From the cell containing the given text, extract its center point as (x, y) coordinate. 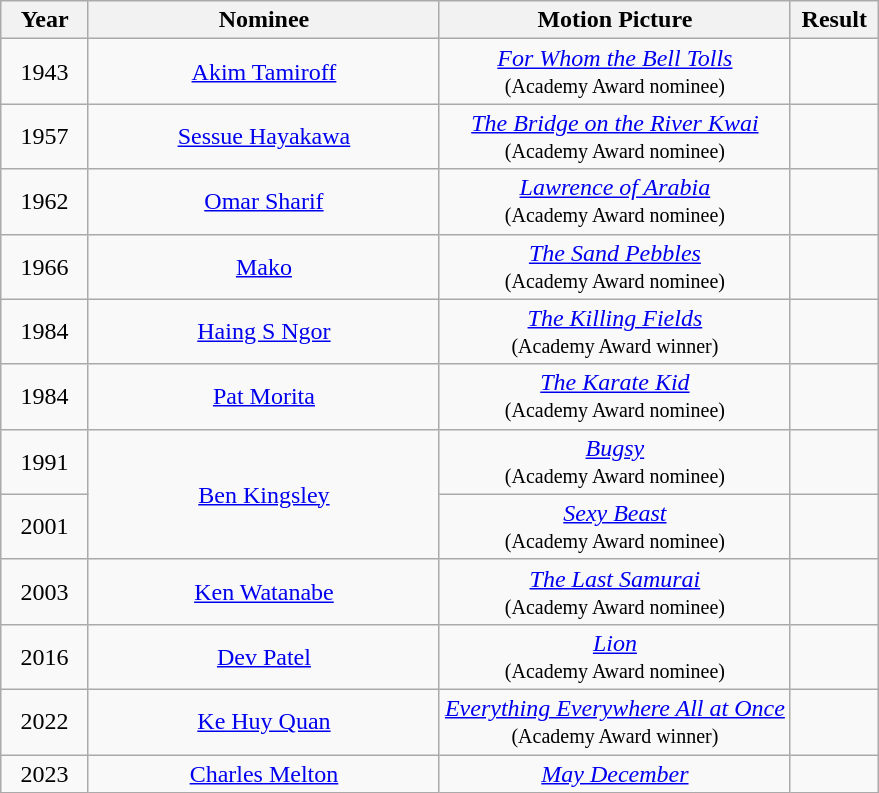
Pat Morita (264, 396)
Mako (264, 266)
Sexy Beast(Academy Award nominee) (614, 526)
The Killing Fields(Academy Award winner) (614, 332)
Nominee (264, 20)
1957 (45, 136)
For Whom the Bell Tolls(Academy Award nominee) (614, 72)
Lion(Academy Award nominee) (614, 656)
Akim Tamiroff (264, 72)
Result (834, 20)
Sessue Hayakawa (264, 136)
The Sand Pebbles(Academy Award nominee) (614, 266)
1966 (45, 266)
Ke Huy Quan (264, 722)
Charles Melton (264, 773)
Ken Watanabe (264, 592)
Ben Kingsley (264, 494)
Year (45, 20)
2022 (45, 722)
May December (614, 773)
Dev Patel (264, 656)
1991 (45, 462)
Lawrence of Arabia(Academy Award nominee) (614, 202)
The Karate Kid(Academy Award nominee) (614, 396)
2003 (45, 592)
1962 (45, 202)
The Bridge on the River Kwai(Academy Award nominee) (614, 136)
Everything Everywhere All at Once(Academy Award winner) (614, 722)
Bugsy(Academy Award nominee) (614, 462)
1943 (45, 72)
Haing S Ngor (264, 332)
Omar Sharif (264, 202)
2001 (45, 526)
2016 (45, 656)
Motion Picture (614, 20)
2023 (45, 773)
The Last Samurai(Academy Award nominee) (614, 592)
